Determine the [X, Y] coordinate at the center of the cell enclosing the given text.  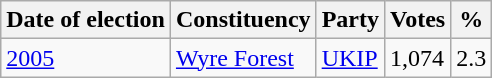
Date of election [86, 20]
1,074 [418, 58]
% [472, 20]
Party [350, 20]
Constituency [243, 20]
UKIP [350, 58]
Wyre Forest [243, 58]
2005 [86, 58]
2.3 [472, 58]
Votes [418, 20]
